Return the [x, y] coordinate for the center point of the cell that contains the specified text.  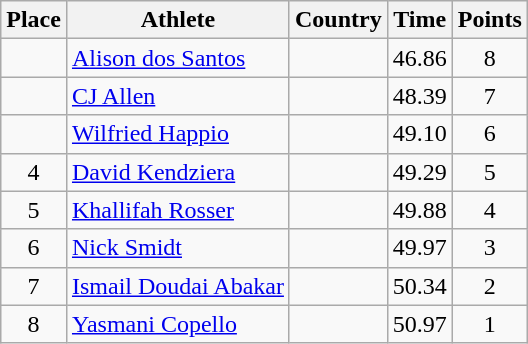
Wilfried Happio [178, 134]
Ismail Doudai Abakar [178, 286]
50.97 [420, 324]
David Kendziera [178, 172]
48.39 [420, 96]
3 [490, 248]
49.88 [420, 210]
50.34 [420, 286]
2 [490, 286]
Yasmani Copello [178, 324]
46.86 [420, 58]
CJ Allen [178, 96]
Khallifah Rosser [178, 210]
49.10 [420, 134]
Time [420, 20]
Points [490, 20]
Country [338, 20]
49.29 [420, 172]
49.97 [420, 248]
Alison dos Santos [178, 58]
Athlete [178, 20]
Nick Smidt [178, 248]
1 [490, 324]
Place [34, 20]
